Search for the cell housing the specified text and yield its [X, Y] center coordinate. 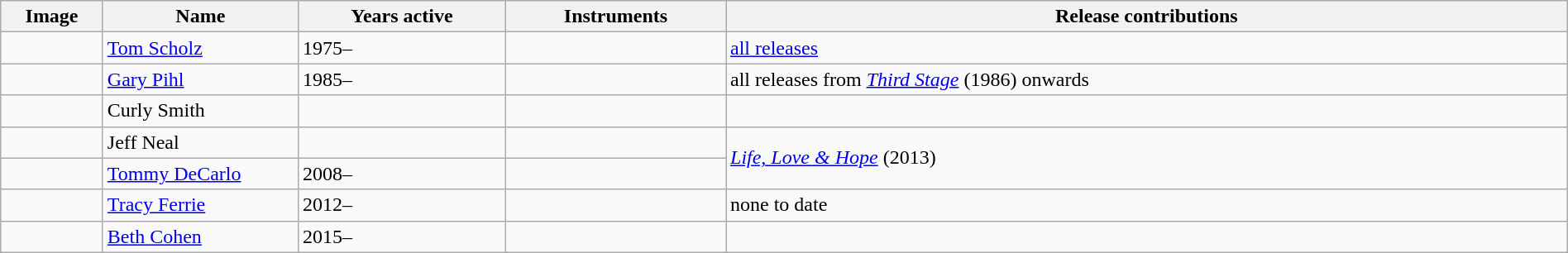
Jeff Neal [200, 142]
none to date [1147, 205]
Life, Love & Hope (2013) [1147, 158]
all releases from Third Stage (1986) onwards [1147, 79]
Tom Scholz [200, 48]
Years active [402, 17]
Tracy Ferrie [200, 205]
Curly Smith [200, 111]
2008– [402, 174]
Beth Cohen [200, 236]
2015– [402, 236]
1985– [402, 79]
Tommy DeCarlo [200, 174]
Release contributions [1147, 17]
Gary Pihl [200, 79]
Instruments [615, 17]
all releases [1147, 48]
1975– [402, 48]
Name [200, 17]
Image [52, 17]
2012– [402, 205]
